Capture the cell that displays the provided text and extract its [x, y] central coordinate. 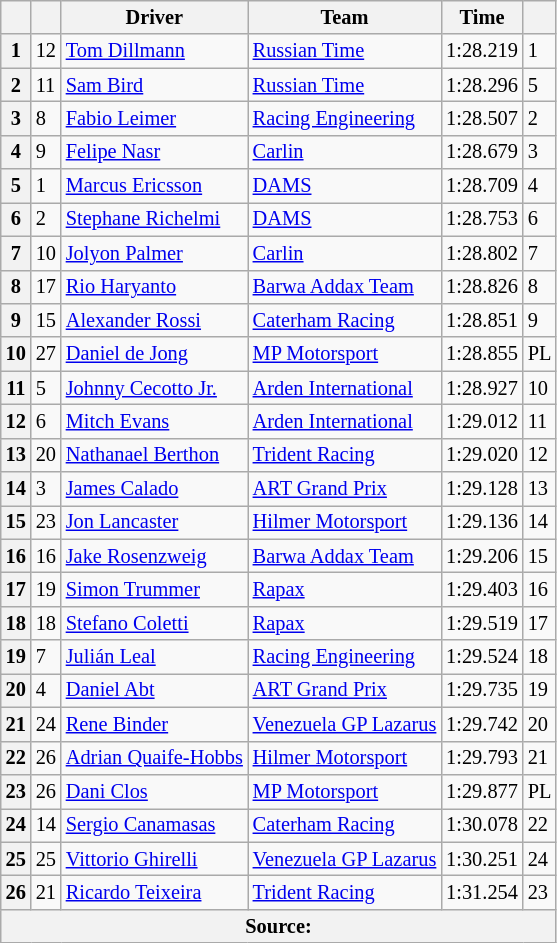
1:28.802 [482, 253]
Adrian Quaife-Hobbs [154, 758]
Daniel de Jong [154, 354]
James Calado [154, 489]
1:28.507 [482, 118]
Time [482, 17]
Driver [154, 17]
Simon Trummer [154, 589]
1:29.403 [482, 589]
Daniel Abt [154, 690]
1:28.753 [482, 219]
1:30.251 [482, 859]
1:30.078 [482, 825]
Nathanael Berthon [154, 455]
1:29.735 [482, 690]
Sergio Canamasas [154, 825]
1:28.855 [482, 354]
Source: [279, 926]
Rene Binder [154, 724]
1:29.793 [482, 758]
27 [46, 354]
1:28.679 [482, 152]
Alexander Rossi [154, 320]
1:28.219 [482, 51]
1:29.742 [482, 724]
1:29.524 [482, 657]
Jon Lancaster [154, 522]
Marcus Ericsson [154, 186]
1:28.296 [482, 85]
1:29.012 [482, 421]
Julián Leal [154, 657]
1:31.254 [482, 892]
Team [344, 17]
1:28.851 [482, 320]
1:29.877 [482, 791]
Felipe Nasr [154, 152]
1:29.206 [482, 556]
1:28.927 [482, 388]
Dani Clos [154, 791]
1:28.709 [482, 186]
Vittorio Ghirelli [154, 859]
Mitch Evans [154, 421]
1:28.826 [482, 287]
Jolyon Palmer [154, 253]
Jake Rosenzweig [154, 556]
Stefano Coletti [154, 623]
1:29.136 [482, 522]
1:29.020 [482, 455]
Tom Dillmann [154, 51]
Stephane Richelmi [154, 219]
1:29.128 [482, 489]
Ricardo Teixeira [154, 892]
Fabio Leimer [154, 118]
Sam Bird [154, 85]
1:29.519 [482, 623]
Rio Haryanto [154, 287]
Johnny Cecotto Jr. [154, 388]
